Extract the [x, y] coordinate from the center of the cell holding the provided text.  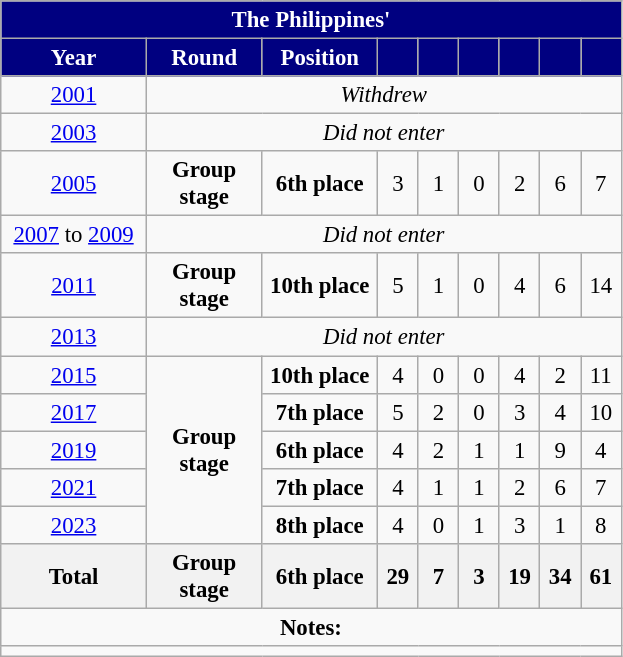
2003 [74, 133]
Round [204, 58]
2001 [74, 95]
Notes: [311, 627]
Position [320, 58]
Year [74, 58]
2019 [74, 450]
34 [560, 576]
2005 [74, 184]
2013 [74, 337]
Total [74, 576]
2015 [74, 375]
2023 [74, 525]
61 [600, 576]
2011 [74, 286]
2021 [74, 487]
14 [600, 286]
8 [600, 525]
2007 to 2009 [74, 235]
10 [600, 412]
8th place [320, 525]
9 [560, 450]
19 [520, 576]
2017 [74, 412]
29 [398, 576]
The Philippines' [311, 20]
11 [600, 375]
Withdrew [384, 95]
